From the cell containing the given text, extract its center point as [X, Y] coordinate. 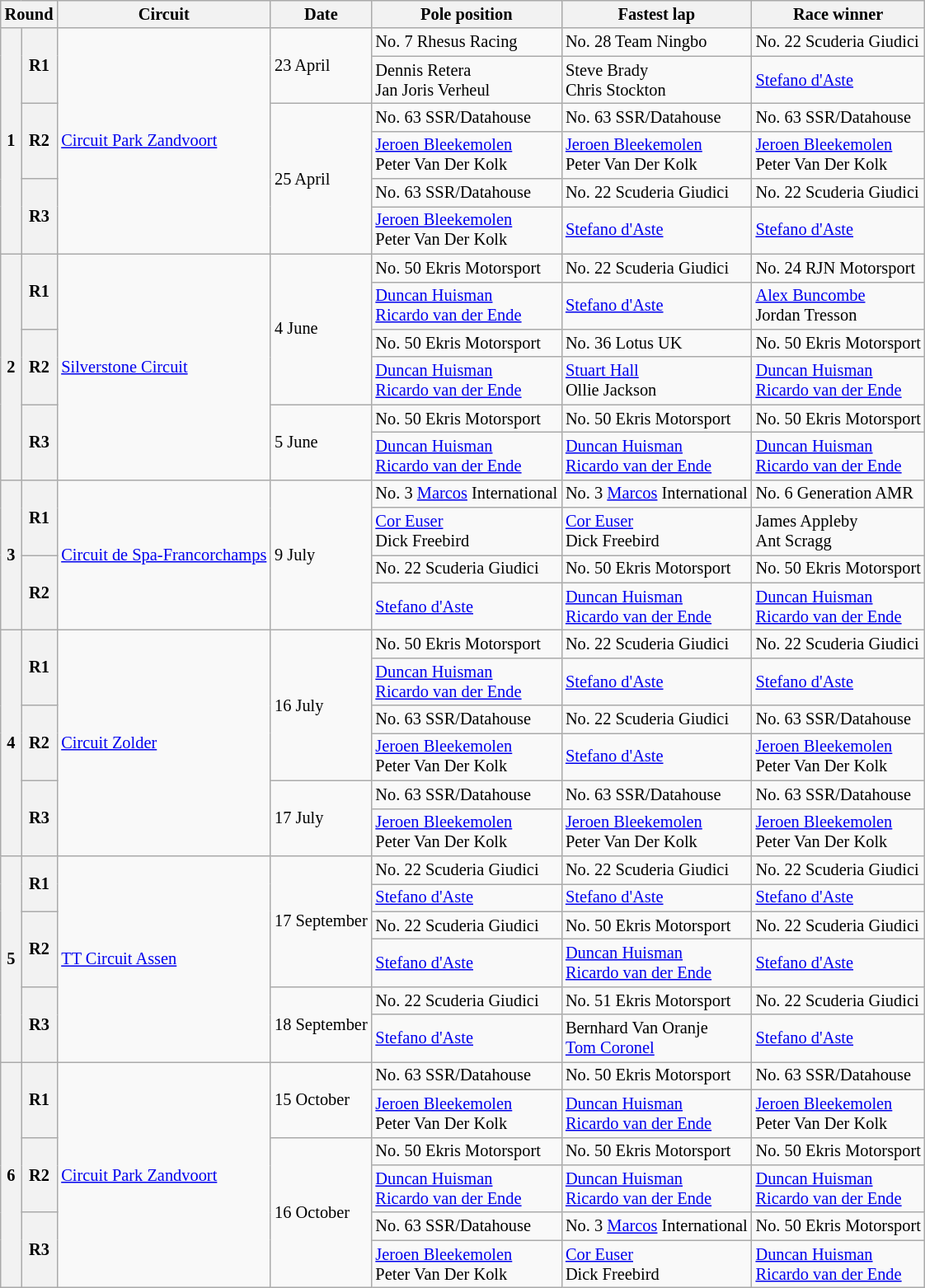
15 October [321, 1099]
17 September [321, 921]
23 April [321, 66]
Steve Brady Chris Stockton [656, 80]
Bernhard Van Oranje Tom Coronel [656, 1038]
No. 24 RJN Motorsport [838, 268]
No. 51 Ekris Motorsport [656, 1000]
18 September [321, 1023]
9 July [321, 555]
16 October [321, 1213]
4 June [321, 330]
2 [12, 367]
16 July [321, 705]
5 June [321, 442]
Dennis Retera Jan Joris Verheul [467, 80]
Stuart Hall Ollie Jackson [656, 381]
5 [12, 958]
6 [12, 1174]
Round [30, 14]
No. 28 Team Ningbo [656, 42]
TT Circuit Assen [163, 958]
Circuit de Spa-Francorchamps [163, 555]
Fastest lap [656, 14]
Silverstone Circuit [163, 367]
Circuit [163, 14]
No. 36 Lotus UK [656, 343]
4 [12, 742]
No. 7 Rhesus Racing [467, 42]
1 [12, 141]
Race winner [838, 14]
3 [12, 555]
Date [321, 14]
No. 6 Generation AMR [838, 494]
17 July [321, 817]
Alex Buncombe Jordan Tresson [838, 306]
25 April [321, 178]
Circuit Zolder [163, 742]
Pole position [467, 14]
James Appleby Ant Scragg [838, 532]
